From the cell containing the given text, extract its center point as (x, y) coordinate. 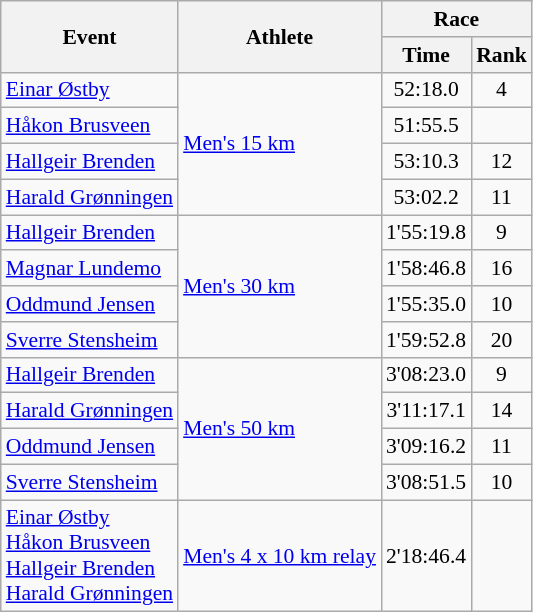
3'11:17.1 (426, 411)
51:55.5 (426, 126)
Men's 4 x 10 km relay (280, 556)
Rank (502, 55)
3'08:23.0 (426, 375)
1'59:52.8 (426, 340)
2'18:46.4 (426, 556)
Race (456, 19)
1'55:19.8 (426, 233)
Magnar Lundemo (90, 269)
14 (502, 411)
53:02.2 (426, 197)
16 (502, 269)
1'58:46.8 (426, 269)
Einar ØstbyHåkon BrusveenHallgeir BrendenHarald Grønningen (90, 556)
Time (426, 55)
Men's 30 km (280, 286)
52:18.0 (426, 90)
Men's 15 km (280, 143)
3'08:51.5 (426, 482)
4 (502, 90)
Men's 50 km (280, 428)
Event (90, 36)
Håkon Brusveen (90, 126)
3'09:16.2 (426, 447)
Athlete (280, 36)
20 (502, 340)
53:10.3 (426, 162)
12 (502, 162)
Einar Østby (90, 90)
1'55:35.0 (426, 304)
